Return (x, y) of the center of cell containing provided text 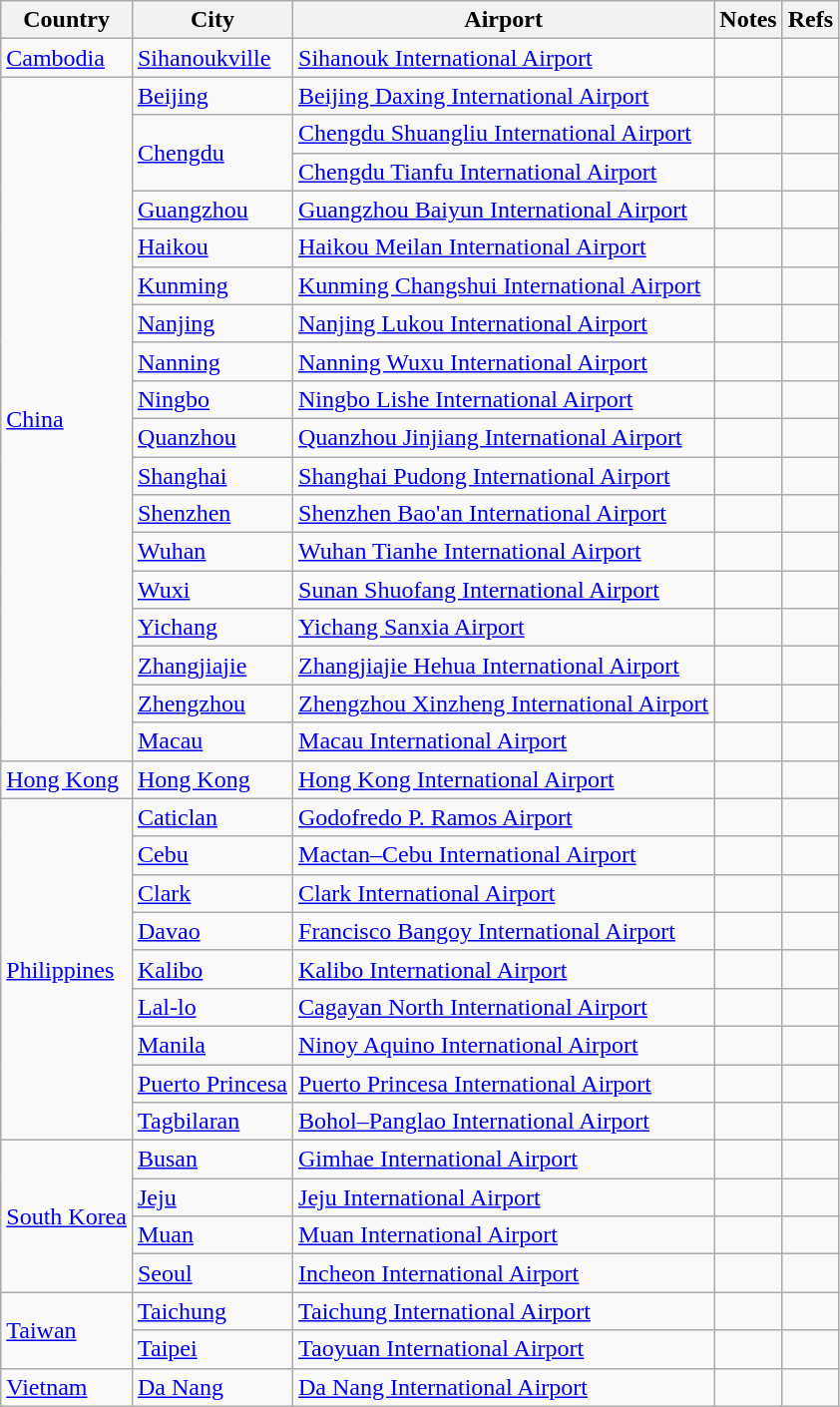
Hong Kong International Airport (504, 779)
Beijing (211, 96)
Cebu (211, 855)
Notes (748, 20)
Kalibo International Airport (504, 969)
China (67, 419)
Chengdu Tianfu International Airport (504, 172)
Guangzhou Baiyun International Airport (504, 210)
Chengdu (211, 153)
Jeju (211, 1197)
Philippines (67, 970)
Yichang Sanxia Airport (504, 628)
Shenzhen (211, 514)
Taiwan (67, 1330)
Ninoy Aquino International Airport (504, 1045)
Wuxi (211, 590)
Clark (211, 893)
Muan (211, 1235)
South Korea (67, 1216)
Taichung (211, 1311)
Francisco Bangoy International Airport (504, 931)
Zhangjiajie (211, 666)
Puerto Princesa (211, 1083)
Cagayan North International Airport (504, 1007)
Caticlan (211, 817)
Puerto Princesa International Airport (504, 1083)
City (211, 20)
Macau (211, 741)
Seoul (211, 1273)
Lal-lo (211, 1007)
Nanning (211, 361)
Godofredo P. Ramos Airport (504, 817)
Bohol–Panglao International Airport (504, 1122)
Sihanoukville (211, 58)
Vietnam (67, 1387)
Macau International Airport (504, 741)
Tagbilaran (211, 1122)
Quanzhou Jinjiang International Airport (504, 437)
Chengdu Shuangliu International Airport (504, 134)
Nanning Wuxu International Airport (504, 361)
Wuhan (211, 552)
Zhangjiajie Hehua International Airport (504, 666)
Taipei (211, 1349)
Taichung International Airport (504, 1311)
Busan (211, 1160)
Guangzhou (211, 210)
Shenzhen Bao'an International Airport (504, 514)
Shanghai (211, 476)
Kunming (211, 285)
Nanjing Lukou International Airport (504, 323)
Jeju International Airport (504, 1197)
Haikou (211, 247)
Mactan–Cebu International Airport (504, 855)
Clark International Airport (504, 893)
Haikou Meilan International Airport (504, 247)
Country (67, 20)
Wuhan Tianhe International Airport (504, 552)
Manila (211, 1045)
Gimhae International Airport (504, 1160)
Ningbo (211, 399)
Quanzhou (211, 437)
Kalibo (211, 969)
Zhengzhou Xinzheng International Airport (504, 703)
Nanjing (211, 323)
Refs (810, 20)
Ningbo Lishe International Airport (504, 399)
Sihanouk International Airport (504, 58)
Beijing Daxing International Airport (504, 96)
Incheon International Airport (504, 1273)
Kunming Changshui International Airport (504, 285)
Zhengzhou (211, 703)
Yichang (211, 628)
Airport (504, 20)
Davao (211, 931)
Cambodia (67, 58)
Taoyuan International Airport (504, 1349)
Muan International Airport (504, 1235)
Da Nang (211, 1387)
Da Nang International Airport (504, 1387)
Shanghai Pudong International Airport (504, 476)
Sunan Shuofang International Airport (504, 590)
